Pinpoint the cell where the given text exists, returning its (X, Y) midpoint coordinate. 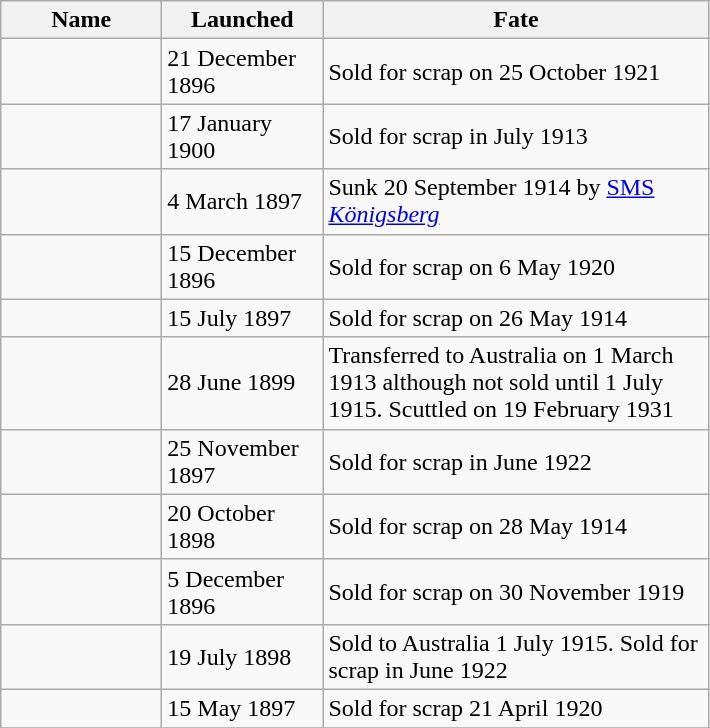
20 October 1898 (242, 526)
Name (82, 20)
Sold for scrap on 30 November 1919 (516, 592)
15 December 1896 (242, 266)
Sold to Australia 1 July 1915. Sold for scrap in June 1922 (516, 656)
Sold for scrap on 25 October 1921 (516, 72)
15 July 1897 (242, 318)
25 November 1897 (242, 462)
Fate (516, 20)
5 December 1896 (242, 592)
Sunk 20 September 1914 by SMS Königsberg (516, 202)
Launched (242, 20)
Transferred to Australia on 1 March 1913 although not sold until 1 July 1915. Scuttled on 19 February 1931 (516, 383)
Sold for scrap in July 1913 (516, 136)
17 January 1900 (242, 136)
19 July 1898 (242, 656)
Sold for scrap on 26 May 1914 (516, 318)
Sold for scrap on 6 May 1920 (516, 266)
15 May 1897 (242, 708)
28 June 1899 (242, 383)
Sold for scrap in June 1922 (516, 462)
Sold for scrap 21 April 1920 (516, 708)
Sold for scrap on 28 May 1914 (516, 526)
21 December 1896 (242, 72)
4 March 1897 (242, 202)
